Search for the cell housing the specified text and yield its (x, y) center coordinate. 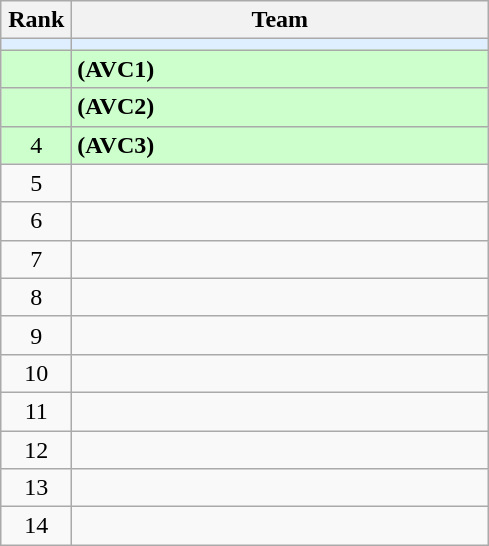
12 (36, 449)
(AVC2) (280, 107)
14 (36, 526)
5 (36, 183)
(AVC3) (280, 145)
11 (36, 411)
9 (36, 335)
6 (36, 221)
13 (36, 488)
(AVC1) (280, 69)
Rank (36, 20)
4 (36, 145)
8 (36, 297)
7 (36, 259)
Team (280, 20)
10 (36, 373)
